Provide the (x, y) coordinate of the cell's center where the given text is located.  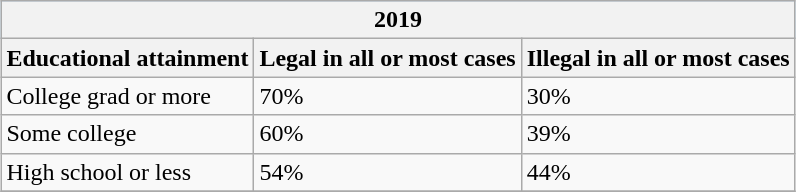
High school or less (128, 172)
College grad or more (128, 96)
Some college (128, 134)
30% (658, 96)
54% (388, 172)
Illegal in all or most cases (658, 58)
70% (388, 96)
Legal in all or most cases (388, 58)
Educational attainment (128, 58)
2019 (398, 20)
44% (658, 172)
60% (388, 134)
39% (658, 134)
